Return the (X, Y) coordinate for the center point of the cell that contains the specified text.  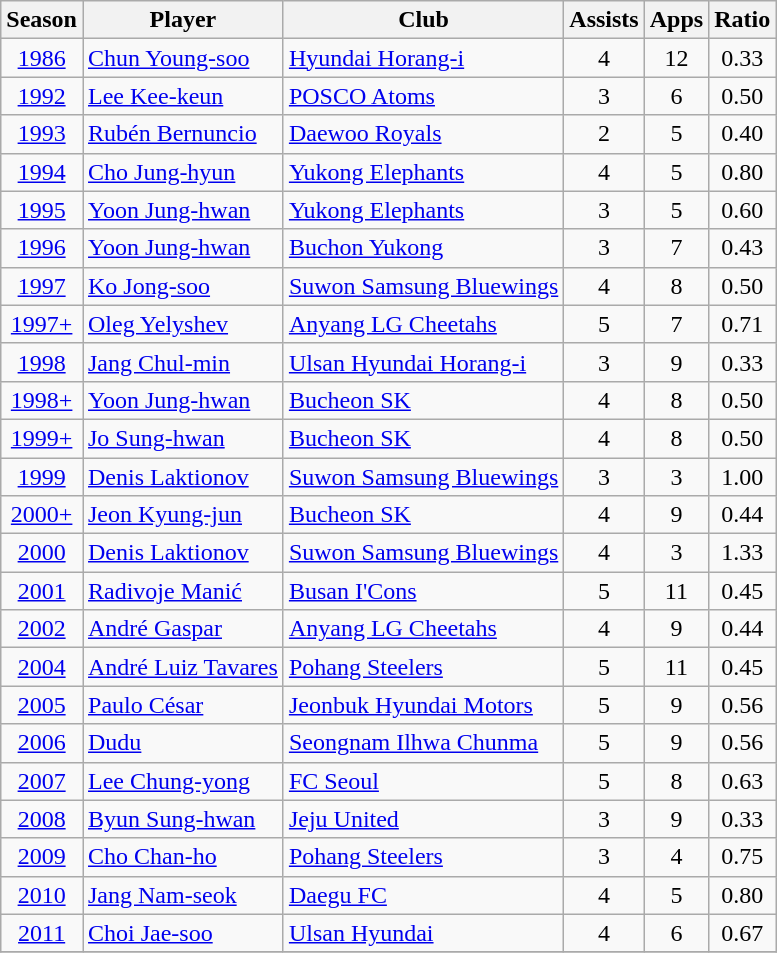
0.43 (742, 248)
Jang Chul-min (182, 362)
Ulsan Hyundai Horang-i (423, 362)
0.40 (742, 134)
Club (423, 20)
Radivoje Manić (182, 591)
Oleg Yelyshev (182, 324)
2000+ (42, 515)
0.60 (742, 210)
1997+ (42, 324)
Jo Sung-hwan (182, 438)
Buchon Yukong (423, 248)
Hyundai Horang-i (423, 58)
1.00 (742, 477)
Rubén Bernuncio (182, 134)
Choi Jae-soo (182, 933)
Byun Sung-hwan (182, 819)
1998+ (42, 400)
Paulo César (182, 705)
Jeju United (423, 819)
Ulsan Hyundai (423, 933)
1996 (42, 248)
Apps (676, 20)
Ratio (742, 20)
Busan I'Cons (423, 591)
2000 (42, 553)
2002 (42, 629)
1.33 (742, 553)
Jeonbuk Hyundai Motors (423, 705)
2007 (42, 781)
Chun Young-soo (182, 58)
2008 (42, 819)
Cho Chan-ho (182, 857)
1986 (42, 58)
1999+ (42, 438)
0.63 (742, 781)
André Luiz Tavares (182, 667)
Lee Chung-yong (182, 781)
2006 (42, 743)
0.75 (742, 857)
2 (604, 134)
Daegu FC (423, 895)
2001 (42, 591)
Assists (604, 20)
1994 (42, 172)
Player (182, 20)
Seongnam Ilhwa Chunma (423, 743)
Cho Jung-hyun (182, 172)
Season (42, 20)
1997 (42, 286)
0.71 (742, 324)
FC Seoul (423, 781)
2009 (42, 857)
2010 (42, 895)
1993 (42, 134)
1999 (42, 477)
André Gaspar (182, 629)
Dudu (182, 743)
Ko Jong-soo (182, 286)
Jang Nam-seok (182, 895)
12 (676, 58)
0.67 (742, 933)
2005 (42, 705)
POSCO Atoms (423, 96)
1998 (42, 362)
2004 (42, 667)
2011 (42, 933)
Jeon Kyung-jun (182, 515)
Lee Kee-keun (182, 96)
1992 (42, 96)
1995 (42, 210)
Daewoo Royals (423, 134)
